From the cell containing the given text, extract its center point as (X, Y) coordinate. 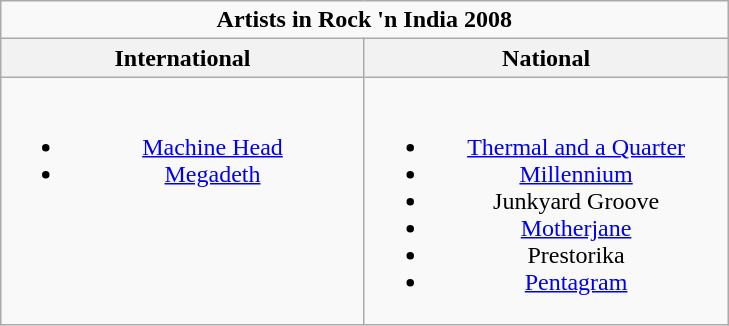
Thermal and a QuarterMillenniumJunkyard GrooveMotherjanePrestorikaPentagram (546, 201)
Artists in Rock 'n India 2008 (364, 20)
International (183, 58)
National (546, 58)
Machine HeadMegadeth (183, 201)
